Return the (X, Y) coordinate for the center point of the cell that contains the specified text.  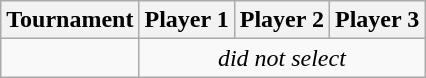
Player 2 (282, 20)
Player 3 (378, 20)
did not select (282, 58)
Tournament (70, 20)
Player 1 (186, 20)
